Locate the cell with the specified text and output its (X, Y) center coordinate. 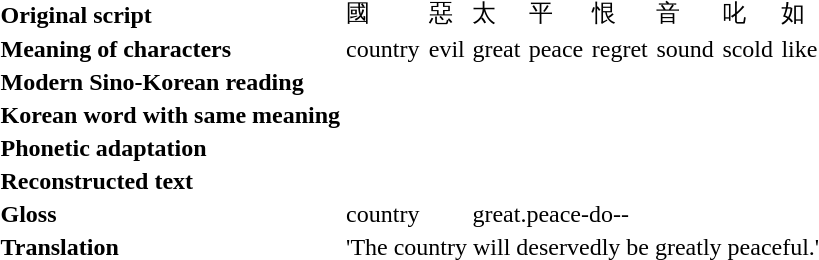
scold (749, 49)
great (498, 49)
peace (557, 49)
evil (448, 49)
sound (686, 49)
regret (621, 49)
